For the text-containing cell, return its midpoint in (X, Y) coordinate format. 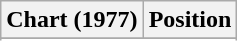
Position (190, 20)
Chart (1977) (72, 20)
